Determine the (X, Y) coordinate at the center of the cell enclosing the given text.  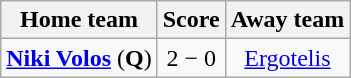
Ergotelis (288, 58)
Niki Volos (Q) (79, 58)
Home team (79, 20)
Away team (288, 20)
2 − 0 (191, 58)
Score (191, 20)
